Extract the (x, y) coordinate from the center of the cell holding the provided text.  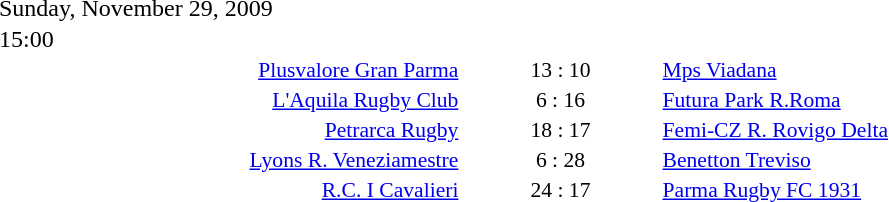
6 : 28 (560, 160)
18 : 17 (560, 130)
6 : 16 (560, 100)
13 : 10 (560, 70)
